Return (x, y) of the center of cell containing provided text 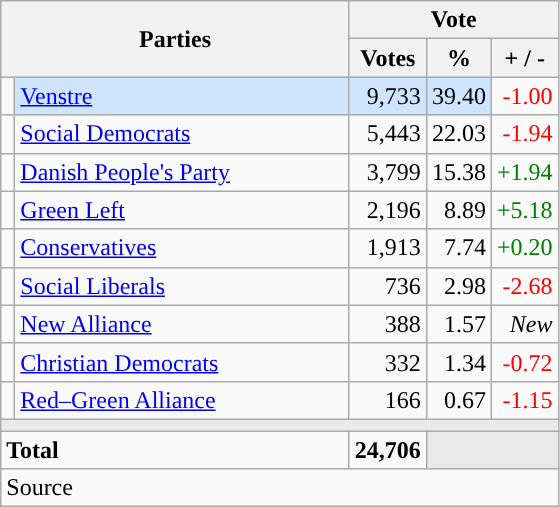
332 (388, 362)
1.57 (458, 324)
Votes (388, 58)
388 (388, 324)
7.74 (458, 248)
Social Liberals (182, 286)
Christian Democrats (182, 362)
8.89 (458, 210)
-1.15 (524, 400)
166 (388, 400)
3,799 (388, 172)
736 (388, 286)
2.98 (458, 286)
New (524, 324)
24,706 (388, 449)
New Alliance (182, 324)
Social Democrats (182, 134)
39.40 (458, 96)
Venstre (182, 96)
-1.00 (524, 96)
1,913 (388, 248)
Danish People's Party (182, 172)
+5.18 (524, 210)
-1.94 (524, 134)
-0.72 (524, 362)
Source (280, 488)
+0.20 (524, 248)
1.34 (458, 362)
% (458, 58)
22.03 (458, 134)
9,733 (388, 96)
Parties (176, 39)
15.38 (458, 172)
Green Left (182, 210)
+ / - (524, 58)
5,443 (388, 134)
Conservatives (182, 248)
Total (176, 449)
Red–Green Alliance (182, 400)
Vote (454, 20)
0.67 (458, 400)
+1.94 (524, 172)
2,196 (388, 210)
-2.68 (524, 286)
